Output the (x, y) coordinate of the center of the cell containing the given text.  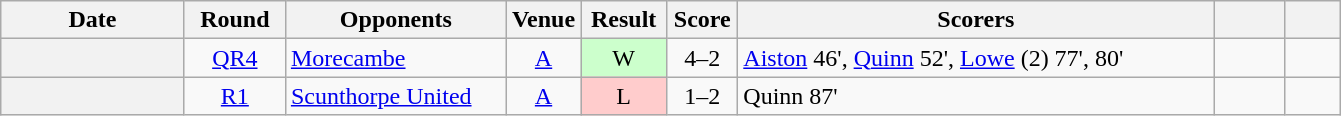
L (624, 96)
W (624, 58)
Score (702, 20)
Opponents (396, 20)
1–2 (702, 96)
Scorers (976, 20)
Morecambe (396, 58)
Venue (543, 20)
4–2 (702, 58)
Aiston 46', Quinn 52', Lowe (2) 77', 80' (976, 58)
Result (624, 20)
Round (234, 20)
Scunthorpe United (396, 96)
Date (93, 20)
Quinn 87' (976, 96)
R1 (234, 96)
QR4 (234, 58)
